Pinpoint the cell where the given text exists, returning its [X, Y] midpoint coordinate. 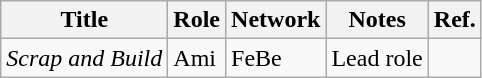
Ami [197, 58]
Ref. [454, 20]
Title [84, 20]
Network [276, 20]
Scrap and Build [84, 58]
FeBe [276, 58]
Notes [377, 20]
Role [197, 20]
Lead role [377, 58]
